Provide the [X, Y] coordinate of the cell's center where the given text is located.  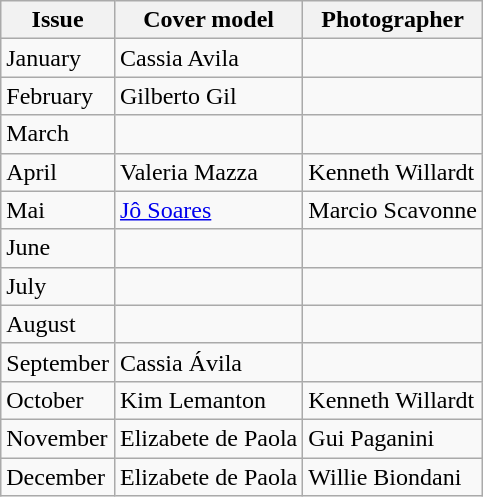
Cassia Ávila [208, 362]
Willie Biondani [393, 477]
June [58, 248]
January [58, 58]
March [58, 134]
August [58, 324]
November [58, 438]
Jô Soares [208, 210]
Gilberto Gil [208, 96]
Marcio Scavonne [393, 210]
December [58, 477]
July [58, 286]
Valeria Mazza [208, 172]
Mai [58, 210]
Kim Lemanton [208, 400]
Photographer [393, 20]
Cover model [208, 20]
Gui Paganini [393, 438]
Cassia Avila [208, 58]
February [58, 96]
September [58, 362]
April [58, 172]
Issue [58, 20]
October [58, 400]
